Return [X, Y] of the center of cell containing provided text 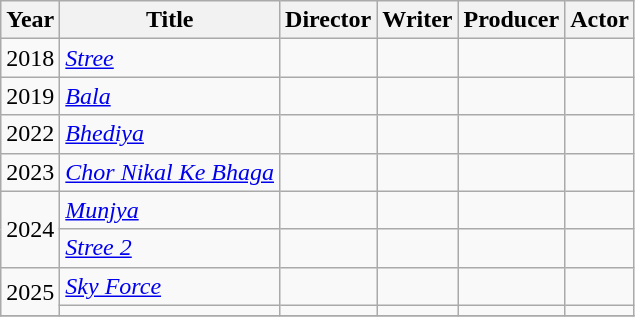
2023 [30, 172]
Bhediya [170, 134]
2022 [30, 134]
Title [170, 20]
Producer [512, 20]
2018 [30, 58]
Bala [170, 96]
Writer [418, 20]
Actor [600, 20]
Stree 2 [170, 248]
Sky Force [170, 286]
Chor Nikal Ke Bhaga [170, 172]
Munjya [170, 210]
Year [30, 20]
Director [328, 20]
Stree [170, 58]
2025 [30, 292]
2019 [30, 96]
2024 [30, 229]
